Search for the cell housing the specified text and yield its (X, Y) center coordinate. 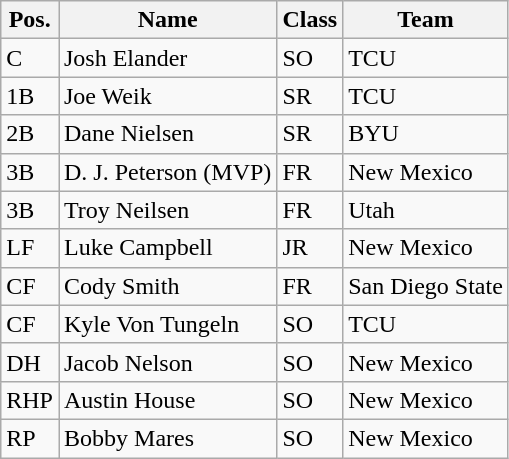
1B (30, 96)
Bobby Mares (167, 438)
Josh Elander (167, 58)
C (30, 58)
Pos. (30, 20)
Austin House (167, 400)
2B (30, 134)
RP (30, 438)
Dane Nielsen (167, 134)
Team (426, 20)
DH (30, 362)
Kyle Von Tungeln (167, 324)
Cody Smith (167, 286)
BYU (426, 134)
D. J. Peterson (MVP) (167, 172)
LF (30, 248)
Joe Weik (167, 96)
RHP (30, 400)
JR (310, 248)
Troy Neilsen (167, 210)
Name (167, 20)
Class (310, 20)
San Diego State (426, 286)
Utah (426, 210)
Luke Campbell (167, 248)
Jacob Nelson (167, 362)
